Provide the (x, y) coordinate of the cell's center where the given text is located.  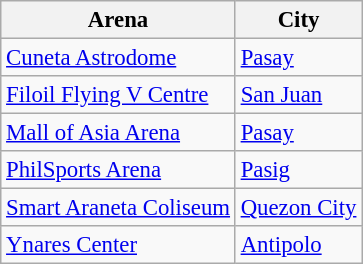
City (298, 20)
PhilSports Arena (118, 170)
Filoil Flying V Centre (118, 95)
Pasig (298, 170)
Mall of Asia Arena (118, 133)
Ynares Center (118, 245)
Antipolo (298, 245)
Quezon City (298, 208)
Arena (118, 20)
Smart Araneta Coliseum (118, 208)
San Juan (298, 95)
Cuneta Astrodome (118, 58)
